Provide the (X, Y) coordinate of the cell's center where the given text is located.  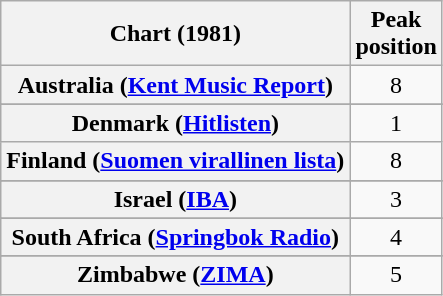
Australia (Kent Music Report) (176, 85)
Chart (1981) (176, 34)
Denmark (Hitlisten) (176, 123)
South Africa (Springbok Radio) (176, 237)
Finland (Suomen virallinen lista) (176, 161)
1 (396, 123)
5 (396, 275)
Zimbabwe (ZIMA) (176, 275)
3 (396, 199)
Peakposition (396, 34)
Israel (IBA) (176, 199)
4 (396, 237)
